Determine the (x, y) coordinate at the center of the cell enclosing the given text.  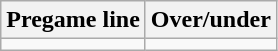
Over/under (210, 20)
Pregame line (74, 20)
